Extract the [x, y] coordinate from the center of the cell holding the provided text.  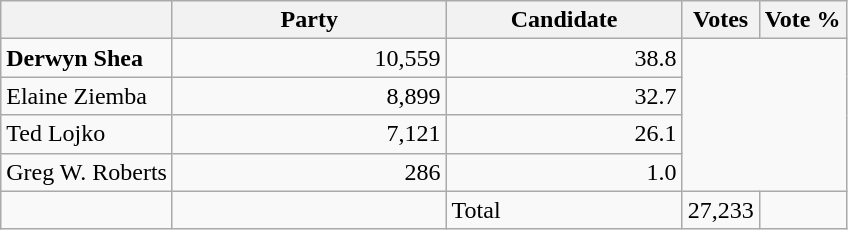
38.8 [564, 58]
32.7 [564, 96]
Greg W. Roberts [87, 172]
Elaine Ziemba [87, 96]
26.1 [564, 134]
27,233 [720, 210]
Vote % [802, 20]
7,121 [309, 134]
1.0 [564, 172]
Ted Lojko [87, 134]
Candidate [564, 20]
Votes [720, 20]
Party [309, 20]
286 [309, 172]
10,559 [309, 58]
Total [564, 210]
Derwyn Shea [87, 58]
8,899 [309, 96]
